Determine the [x, y] coordinate at the center of the cell enclosing the given text.  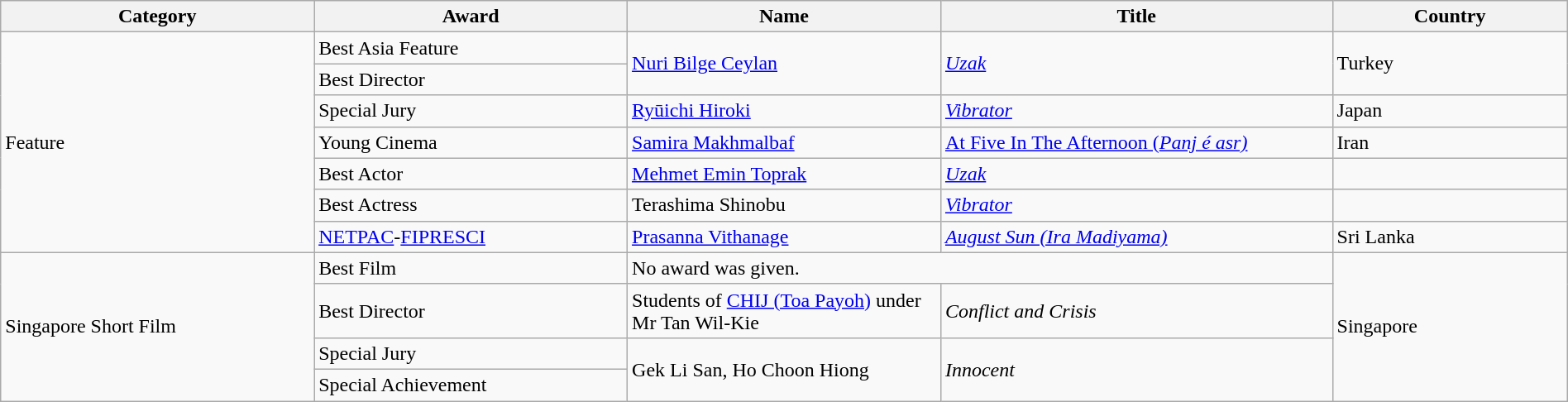
Prasanna Vithanage [784, 237]
Singapore [1450, 326]
Singapore Short Film [157, 326]
Conflict and Crisis [1136, 311]
Award [471, 17]
Feature [157, 142]
Ryūichi Hiroki [784, 111]
Category [157, 17]
Best Actress [471, 205]
Iran [1450, 142]
Nuri Bilge Ceylan [784, 64]
At Five In The Afternoon (Panj é asr) [1136, 142]
Young Cinema [471, 142]
Country [1450, 17]
August Sun (Ira Madiyama) [1136, 237]
Best Actor [471, 174]
Students of CHIJ (Toa Payoh) under Mr Tan Wil-Kie [784, 311]
Samira Makhmalbaf [784, 142]
Name [784, 17]
Gek Li San, Ho Choon Hiong [784, 369]
NETPAC-FIPRESCI [471, 237]
Title [1136, 17]
Japan [1450, 111]
Special Achievement [471, 385]
Mehmet Emin Toprak [784, 174]
Innocent [1136, 369]
Sri Lanka [1450, 237]
Best Asia Feature [471, 48]
Best Film [471, 268]
No award was given. [981, 268]
Terashima Shinobu [784, 205]
Turkey [1450, 64]
